Return (x, y) of the center of cell containing provided text 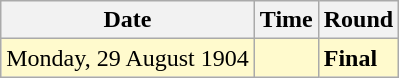
Time (286, 20)
Final (358, 58)
Monday, 29 August 1904 (128, 58)
Date (128, 20)
Round (358, 20)
